Locate the cell with the specified text and output its (x, y) center coordinate. 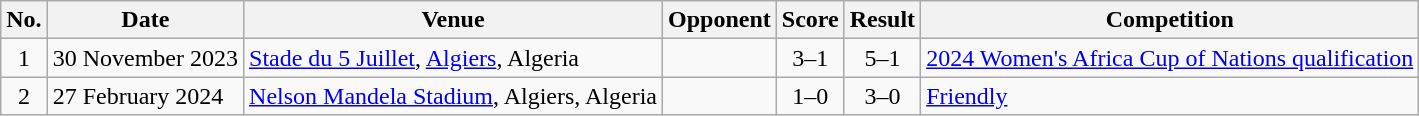
27 February 2024 (145, 96)
Date (145, 20)
Score (810, 20)
Competition (1170, 20)
2 (24, 96)
2024 Women's Africa Cup of Nations qualification (1170, 58)
Venue (454, 20)
3–0 (882, 96)
Result (882, 20)
No. (24, 20)
Friendly (1170, 96)
30 November 2023 (145, 58)
1 (24, 58)
Stade du 5 Juillet, Algiers, Algeria (454, 58)
Opponent (720, 20)
3–1 (810, 58)
1–0 (810, 96)
5–1 (882, 58)
Nelson Mandela Stadium, Algiers, Algeria (454, 96)
